Provide the (x, y) coordinate of the cell's center where the given text is located.  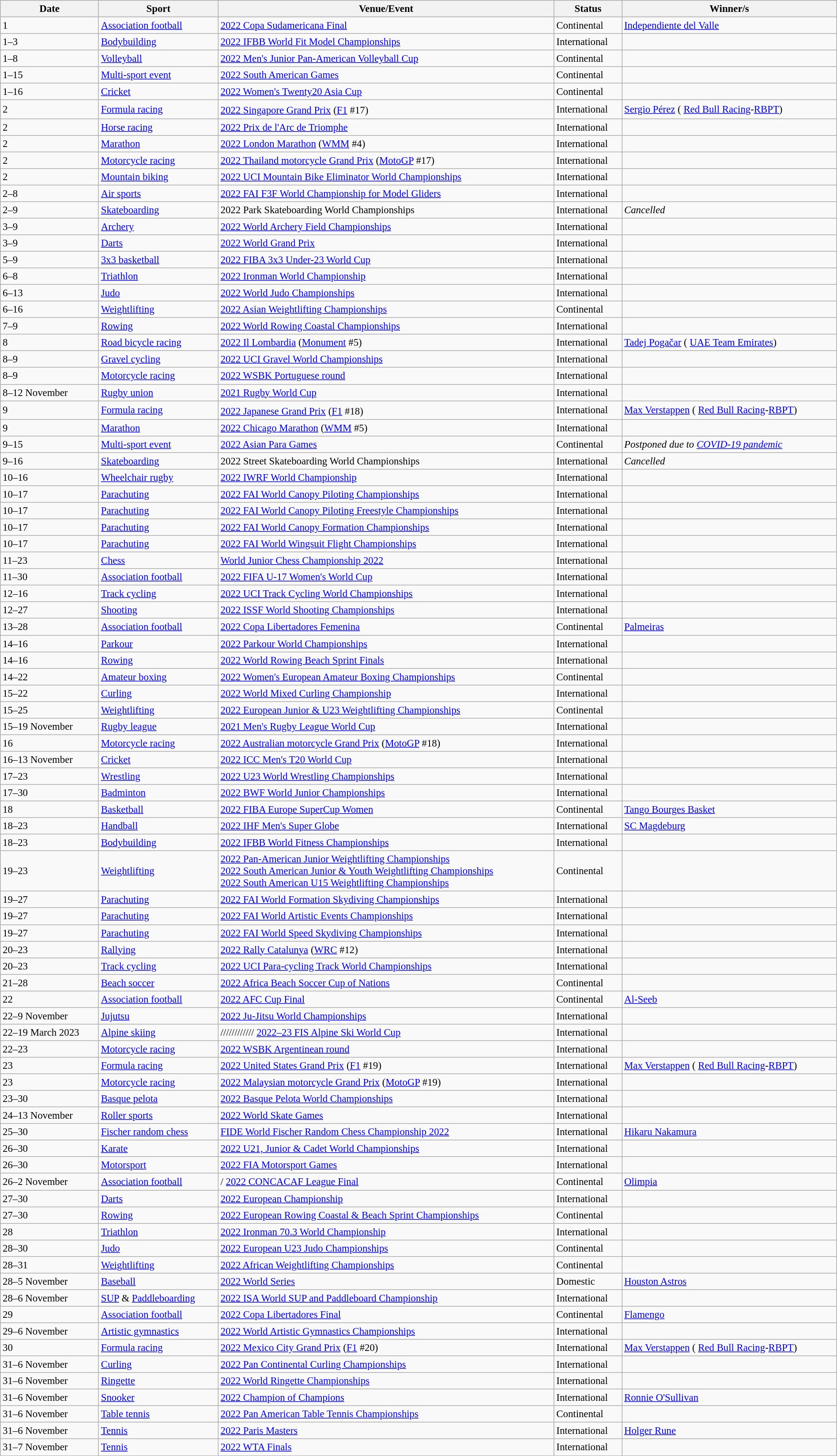
Handball (158, 826)
2022 ISA World SUP and Paddleboard Championship (386, 1298)
Sergio Pérez ( Red Bull Racing-RBPT) (729, 109)
12–27 (49, 611)
2022 World Ringette Championships (386, 1381)
28–31 (49, 1265)
Al-Seeb (729, 1000)
1–16 (49, 92)
2022 Women's Twenty20 Asia Cup (386, 92)
2022 FAI F3F World Championship for Model Gliders (386, 193)
6–13 (49, 293)
Fischer random chess (158, 1132)
2022 Africa Beach Soccer Cup of Nations (386, 983)
2022 Rally Catalunya (WRC #12) (386, 950)
15–19 November (49, 727)
2022 FAI World Canopy Formation Championships (386, 528)
Roller sports (158, 1116)
18 (49, 810)
Road bicycle racing (158, 343)
Postponed due to COVID-19 pandemic (729, 445)
9–16 (49, 461)
2022 Ironman World Championship (386, 276)
30 (49, 1348)
2022 WSBK Portuguese round (386, 376)
2022 European Championship (386, 1199)
2022 Asian Para Games (386, 445)
Hikaru Nakamura (729, 1132)
2022 Il Lombardia (Monument #5) (386, 343)
2022 Paris Masters (386, 1431)
2022 London Marathon (WMM #4) (386, 143)
17–30 (49, 793)
2022 FIFA U-17 Women's World Cup (386, 577)
2022 Basque Pelota World Championships (386, 1099)
Palmeiras (729, 627)
12–16 (49, 594)
Volleyball (158, 59)
2022 FAI World Wingsuit Flight Championships (386, 544)
2022 European U23 Judo Championships (386, 1248)
Wheelchair rugby (158, 478)
22–9 November (49, 1016)
Jujutsu (158, 1016)
Artistic gymnastics (158, 1331)
2022 FAI World Canopy Piloting Championships (386, 494)
Chess (158, 561)
2022 World Archery Field Championships (386, 226)
2022 Ironman 70.3 World Championship (386, 1232)
Winner/s (729, 9)
2022 FAI World Formation Skydiving Championships (386, 900)
2022 World Mixed Curling Championship (386, 693)
Mountain biking (158, 177)
2022 Australian motorcycle Grand Prix (MotoGP #18) (386, 743)
31–7 November (49, 1448)
Parkour (158, 644)
7–9 (49, 326)
Ronnie O'Sullivan (729, 1398)
2022 Champion of Champions (386, 1398)
Air sports (158, 193)
Table tennis (158, 1414)
2022 Copa Libertadores Femenina (386, 627)
25–30 (49, 1132)
Tadej Pogačar ( UAE Team Emirates) (729, 343)
22–19 March 2023 (49, 1033)
Karate (158, 1149)
Archery (158, 226)
2022 Copa Libertadores Final (386, 1315)
2022 Parkour World Championships (386, 644)
Date (49, 9)
2022 UCI Track Cycling World Championships (386, 594)
2022 U23 World Wrestling Championships (386, 776)
13–28 (49, 627)
2022 African Weightlifting Championships (386, 1265)
Baseball (158, 1282)
28–6 November (49, 1298)
2022 AFC Cup Final (386, 1000)
2021 Rugby World Cup (386, 392)
Shooting (158, 611)
8 (49, 343)
8–12 November (49, 392)
/ 2022 CONCACAF League Final (386, 1182)
26–2 November (49, 1182)
5–9 (49, 260)
Independiente del Valle (729, 26)
6–16 (49, 309)
2022 FIA Motorsport Games (386, 1165)
29 (49, 1315)
2022 Chicago Marathon (WMM #5) (386, 428)
2022 WTA Finals (386, 1448)
Snooker (158, 1398)
2022 Ju-Jitsu World Championships (386, 1016)
Sport (158, 9)
2022 Prix de l'Arc de Triomphe (386, 127)
Rugby league (158, 727)
1–3 (49, 42)
2022 FAI World Artistic Events Championships (386, 917)
2022 ISSF World Shooting Championships (386, 611)
3x3 basketball (158, 260)
2021 Men's Rugby League World Cup (386, 727)
2022 Asian Weightlifting Championships (386, 309)
2022 IFBB World Fitness Championships (386, 843)
11–23 (49, 561)
2022 World Grand Prix (386, 243)
2022 UCI Mountain Bike Eliminator World Championships (386, 177)
2022 Pan Continental Curling Championships (386, 1365)
Tango Bourges Basket (729, 810)
6–8 (49, 276)
1 (49, 26)
Flamengo (729, 1315)
Basketball (158, 810)
2022 European Rowing Coastal & Beach Sprint Championships (386, 1215)
2–9 (49, 210)
2022 UCI Gravel World Championships (386, 359)
2022 Pan American Table Tennis Championships (386, 1414)
2022 European Junior & U23 Weightlifting Championships (386, 710)
1–8 (49, 59)
2–8 (49, 193)
24–13 November (49, 1116)
11–30 (49, 577)
2022 BWF World Junior Championships (386, 793)
15–22 (49, 693)
2022 U21, Junior & Cadet World Championships (386, 1149)
1–15 (49, 75)
2022 Singapore Grand Prix (F1 #17) (386, 109)
23–30 (49, 1099)
29–6 November (49, 1331)
FIDE World Fischer Random Chess Championship 2022 (386, 1132)
Motorsport (158, 1165)
2022 World Rowing Coastal Championships (386, 326)
2022 FAI World Canopy Piloting Freestyle Championships (386, 511)
2022 IWRF World Championship (386, 478)
Rallying (158, 950)
Houston Astros (729, 1282)
Gravel cycling (158, 359)
2022 Thailand motorcycle Grand Prix (MotoGP #17) (386, 160)
22 (49, 1000)
2022 UCI Para-cycling Track World Championships (386, 966)
Rugby union (158, 392)
Beach soccer (158, 983)
2022 Mexico City Grand Prix (F1 #20) (386, 1348)
SC Magdeburg (729, 826)
Ringette (158, 1381)
28–30 (49, 1248)
16 (49, 743)
SUP & Paddleboarding (158, 1298)
2022 World Skate Games (386, 1116)
Venue/Event (386, 9)
Holger Rune (729, 1431)
Horse racing (158, 127)
9–15 (49, 445)
Badminton (158, 793)
2022 Park Skateboarding World Championships (386, 210)
2022 ICC Men's T20 World Cup (386, 760)
17–23 (49, 776)
Basque pelota (158, 1099)
2022 World Rowing Beach Sprint Finals (386, 660)
15–25 (49, 710)
Amateur boxing (158, 677)
2022 World Series (386, 1282)
21–28 (49, 983)
2022 IFBB World Fit Model Championships (386, 42)
2022 Women's European Amateur Boxing Championships (386, 677)
28–5 November (49, 1282)
2022 Malaysian motorcycle Grand Prix (MotoGP #19) (386, 1083)
2022 South American Games (386, 75)
Status (588, 9)
16–13 November (49, 760)
2022 WSBK Argentinean round (386, 1049)
22–23 (49, 1049)
19–23 (49, 871)
2022 Men's Junior Pan-American Volleyball Cup (386, 59)
2022 Street Skateboarding World Championships (386, 461)
Domestic (588, 1282)
2022 World Judo Championships (386, 293)
World Junior Chess Championship 2022 (386, 561)
2022 FIBA 3x3 Under-23 World Cup (386, 260)
Wrestling (158, 776)
14–22 (49, 677)
2022 United States Grand Prix (F1 #19) (386, 1066)
//////////// 2022–23 FIS Alpine Ski World Cup (386, 1033)
2022 World Artistic Gymnastics Championships (386, 1331)
28 (49, 1232)
2022 IHF Men's Super Globe (386, 826)
2022 Japanese Grand Prix (F1 #18) (386, 410)
Alpine skiing (158, 1033)
2022 FIBA Europe SuperCup Women (386, 810)
10–16 (49, 478)
Olimpia (729, 1182)
2022 Copa Sudamericana Final (386, 26)
2022 FAI World Speed Skydiving Championships (386, 933)
